Output the [x, y] coordinate of the center of the cell containing the given text.  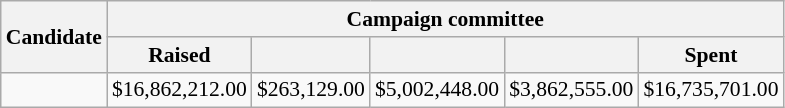
$16,735,701.00 [710, 90]
$16,862,212.00 [180, 90]
Raised [180, 55]
Candidate [54, 36]
Campaign committee [446, 19]
Spent [710, 55]
$5,002,448.00 [437, 90]
$3,862,555.00 [571, 90]
$263,129.00 [311, 90]
